Detect which cell encompasses the target text, then output its (x, y) center coordinate. 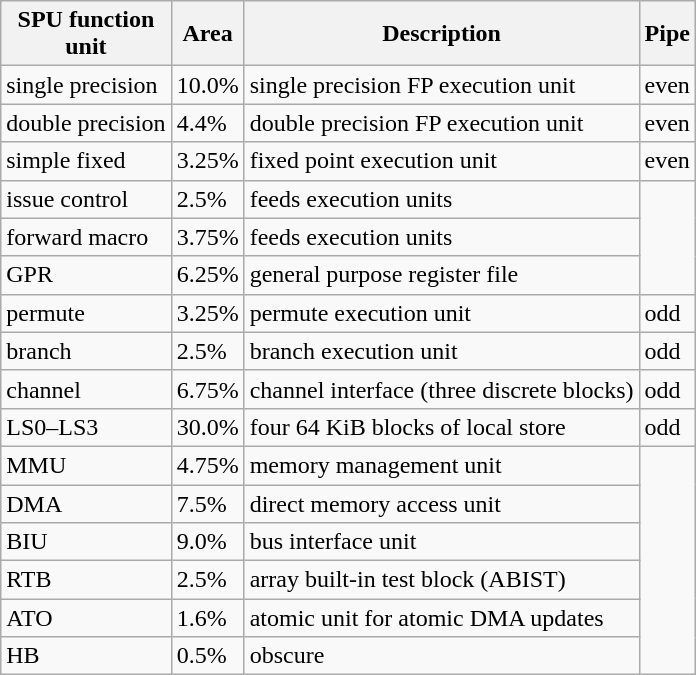
forward macro (86, 237)
6.25% (208, 275)
SPU functionunit (86, 34)
double precision (86, 123)
bus interface unit (442, 542)
double precision FP execution unit (442, 123)
branch (86, 351)
simple fixed (86, 161)
four 64 KiB blocks of local store (442, 427)
0.5% (208, 656)
MMU (86, 465)
atomic unit for atomic DMA updates (442, 618)
7.5% (208, 503)
single precision FP execution unit (442, 85)
1.6% (208, 618)
Area (208, 34)
Description (442, 34)
permute execution unit (442, 313)
4.4% (208, 123)
9.0% (208, 542)
RTB (86, 580)
single precision (86, 85)
GPR (86, 275)
obscure (442, 656)
branch execution unit (442, 351)
LS0–LS3 (86, 427)
channel interface (three discrete blocks) (442, 389)
direct memory access unit (442, 503)
issue control (86, 199)
BIU (86, 542)
3.75% (208, 237)
channel (86, 389)
general purpose register file (442, 275)
10.0% (208, 85)
HB (86, 656)
Pipe (667, 34)
permute (86, 313)
DMA (86, 503)
fixed point execution unit (442, 161)
6.75% (208, 389)
memory management unit (442, 465)
4.75% (208, 465)
ATO (86, 618)
30.0% (208, 427)
array built-in test block (ABIST) (442, 580)
